Capture the cell that displays the provided text and extract its (x, y) central coordinate. 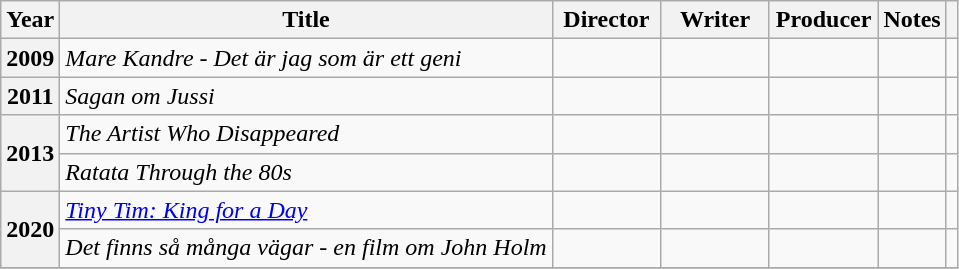
The Artist Who Disappeared (306, 134)
Title (306, 20)
2011 (30, 96)
Ratata Through the 80s (306, 172)
Det finns så många vägar - en film om John Holm (306, 248)
Mare Kandre - Det är jag som är ett geni (306, 58)
2013 (30, 153)
Producer (824, 20)
Tiny Tim: King for a Day (306, 210)
Year (30, 20)
Notes (912, 20)
2009 (30, 58)
Sagan om Jussi (306, 96)
Director (606, 20)
Writer (716, 20)
2020 (30, 229)
